Output the [X, Y] coordinate of the center of the cell containing the given text.  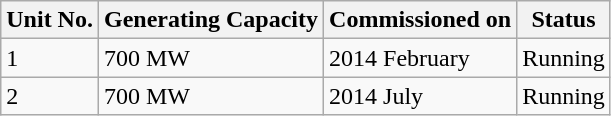
Status [564, 20]
2014 July [420, 96]
Commissioned on [420, 20]
Unit No. [50, 20]
2014 February [420, 58]
1 [50, 58]
2 [50, 96]
Generating Capacity [210, 20]
